Find where the given text appears and provide that cell's center as (X, Y) coordinate. 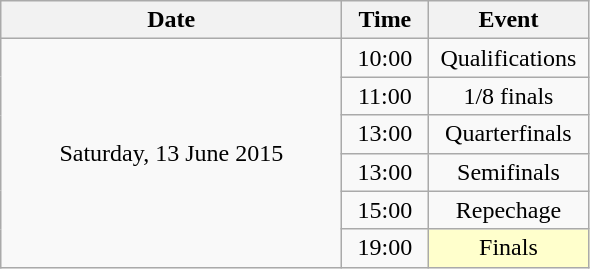
Quarterfinals (508, 134)
Saturday, 13 June 2015 (172, 153)
Event (508, 20)
15:00 (385, 210)
Qualifications (508, 58)
Date (172, 20)
1/8 finals (508, 96)
Time (385, 20)
Finals (508, 248)
Repechage (508, 210)
19:00 (385, 248)
10:00 (385, 58)
11:00 (385, 96)
Semifinals (508, 172)
